For the text-containing cell, return its midpoint in (X, Y) coordinate format. 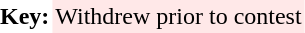
Withdrew prior to contest (178, 16)
